Scan for the cell matching the given text and deliver its [x, y] coordinate at center. 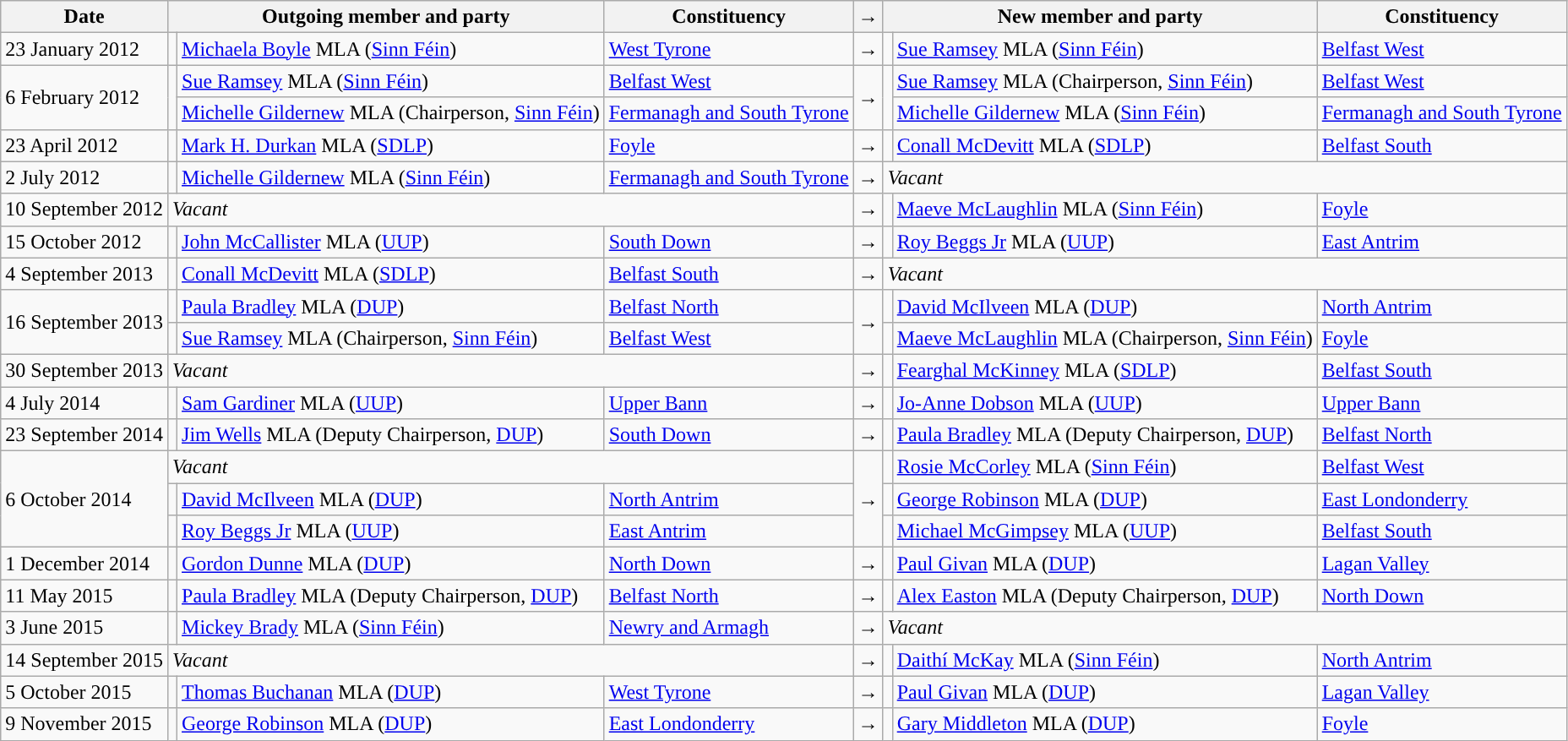
Maeve McLaughlin MLA (Chairperson, Sinn Féin) [1105, 338]
Mark H. Durkan MLA (SDLP) [391, 145]
1 December 2014 [84, 564]
Michelle Gildernew MLA (Chairperson, Sinn Féin) [391, 113]
Michael McGimpsey MLA (UUP) [1105, 531]
4 September 2013 [84, 274]
23 April 2012 [84, 145]
John McCallister MLA (UUP) [391, 242]
Gordon Dunne MLA (DUP) [391, 564]
Jo-Anne Dobson MLA (UUP) [1105, 403]
11 May 2015 [84, 596]
Outgoing member and party [385, 17]
Rosie McCorley MLA (Sinn Féin) [1105, 467]
Date [84, 17]
Daithí McKay MLA (Sinn Féin) [1105, 660]
23 September 2014 [84, 435]
Alex Easton MLA (Deputy Chairperson, DUP) [1105, 596]
3 June 2015 [84, 628]
Fearghal McKinney MLA (SDLP) [1105, 370]
New member and party [1100, 17]
Newry and Armagh [728, 628]
6 October 2014 [84, 499]
14 September 2015 [84, 660]
9 November 2015 [84, 724]
5 October 2015 [84, 692]
16 September 2013 [84, 322]
Thomas Buchanan MLA (DUP) [391, 692]
6 February 2012 [84, 97]
23 January 2012 [84, 49]
Michaela Boyle MLA (Sinn Féin) [391, 49]
4 July 2014 [84, 403]
Mickey Brady MLA (Sinn Féin) [391, 628]
Paula Bradley MLA (DUP) [391, 306]
15 October 2012 [84, 242]
Maeve McLaughlin MLA (Sinn Féin) [1105, 210]
10 September 2012 [84, 210]
2 July 2012 [84, 177]
30 September 2013 [84, 370]
Jim Wells MLA (Deputy Chairperson, DUP) [391, 435]
Gary Middleton MLA (DUP) [1105, 724]
Sam Gardiner MLA (UUP) [391, 403]
